For the text-containing cell, return its midpoint in [X, Y] coordinate format. 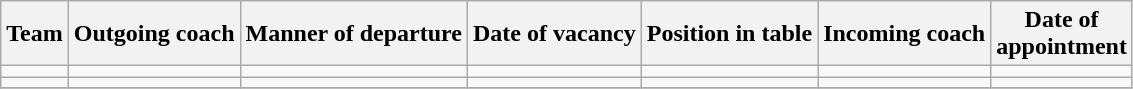
Date of vacancy [555, 34]
Position in table [729, 34]
Outgoing coach [154, 34]
Team [35, 34]
Date ofappointment [1062, 34]
Manner of departure [354, 34]
Incoming coach [904, 34]
